Return [x, y] of the center of cell containing provided text 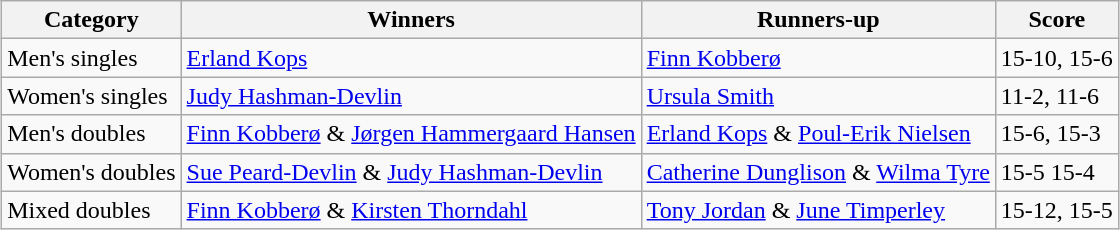
15-5 15-4 [1056, 172]
Tony Jordan & June Timperley [818, 210]
Catherine Dunglison & Wilma Tyre [818, 172]
Finn Kobberø & Kirsten Thorndahl [411, 210]
Judy Hashman-Devlin [411, 96]
Finn Kobberø [818, 58]
15-10, 15-6 [1056, 58]
Ursula Smith [818, 96]
Sue Peard-Devlin & Judy Hashman-Devlin [411, 172]
Mixed doubles [92, 210]
Women's singles [92, 96]
Score [1056, 20]
Erland Kops [411, 58]
15-6, 15-3 [1056, 134]
Runners-up [818, 20]
Finn Kobberø & Jørgen Hammergaard Hansen [411, 134]
Winners [411, 20]
11-2, 11-6 [1056, 96]
15-12, 15-5 [1056, 210]
Category [92, 20]
Men's singles [92, 58]
Men's doubles [92, 134]
Women's doubles [92, 172]
Erland Kops & Poul-Erik Nielsen [818, 134]
